Pinpoint the cell where the given text exists, returning its (X, Y) midpoint coordinate. 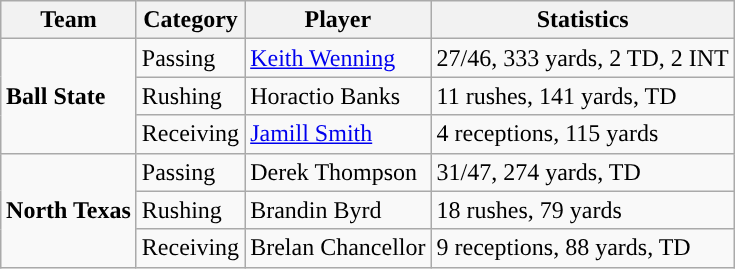
Category (190, 20)
Ball State (69, 96)
North Texas (69, 210)
Brandin Byrd (338, 210)
11 rushes, 141 yards, TD (582, 96)
Derek Thompson (338, 172)
Keith Wenning (338, 58)
Statistics (582, 20)
31/47, 274 yards, TD (582, 172)
18 rushes, 79 yards (582, 210)
Player (338, 20)
9 receptions, 88 yards, TD (582, 248)
Jamill Smith (338, 134)
Horactio Banks (338, 96)
4 receptions, 115 yards (582, 134)
27/46, 333 yards, 2 TD, 2 INT (582, 58)
Team (69, 20)
Brelan Chancellor (338, 248)
